Locate the cell with the specified text and output its (X, Y) center coordinate. 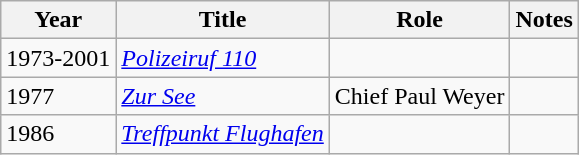
Treffpunkt Flughafen (222, 134)
Chief Paul Weyer (420, 96)
Polizeiruf 110 (222, 58)
Notes (544, 20)
1986 (58, 134)
1973-2001 (58, 58)
Zur See (222, 96)
Year (58, 20)
Title (222, 20)
1977 (58, 96)
Role (420, 20)
